Find where the given text appears and provide that cell's center as (x, y) coordinate. 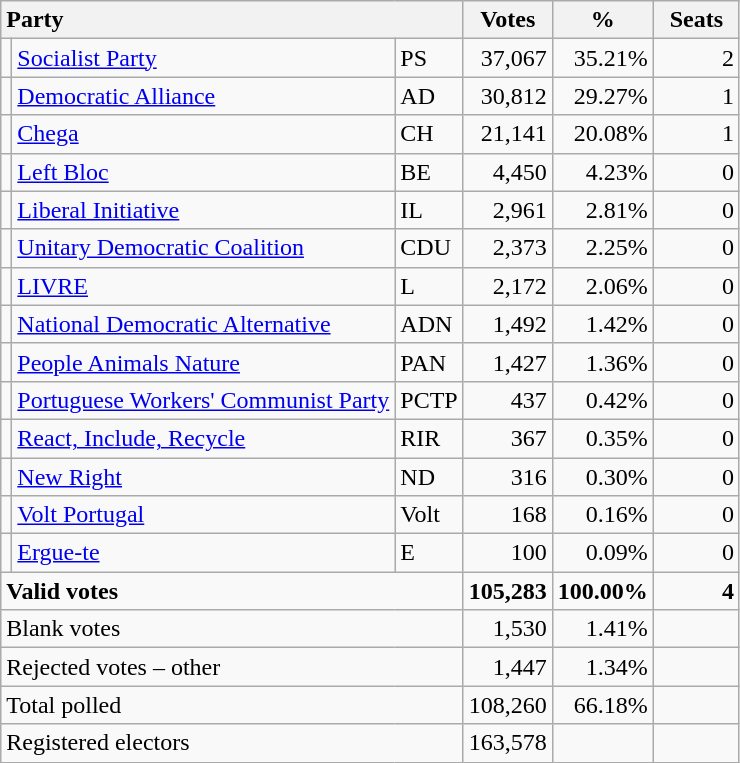
PS (429, 58)
1.34% (602, 667)
1,447 (508, 667)
Unitary Democratic Coalition (204, 248)
35.21% (602, 58)
AD (429, 96)
Party (232, 20)
Total polled (232, 705)
ND (429, 477)
163,578 (508, 743)
21,141 (508, 134)
2.25% (602, 248)
ADN (429, 324)
Democratic Alliance (204, 96)
2,172 (508, 286)
37,067 (508, 58)
2.06% (602, 286)
4.23% (602, 172)
1,530 (508, 629)
React, Include, Recycle (204, 438)
IL (429, 210)
Chega (204, 134)
CH (429, 134)
108,260 (508, 705)
Portuguese Workers' Communist Party (204, 400)
CDU (429, 248)
E (429, 553)
367 (508, 438)
National Democratic Alternative (204, 324)
2,373 (508, 248)
New Right (204, 477)
People Animals Nature (204, 362)
Rejected votes – other (232, 667)
316 (508, 477)
0.42% (602, 400)
20.08% (602, 134)
% (602, 20)
1.36% (602, 362)
Volt (429, 515)
1,427 (508, 362)
29.27% (602, 96)
1,492 (508, 324)
Votes (508, 20)
100 (508, 553)
Volt Portugal (204, 515)
Seats (696, 20)
Liberal Initiative (204, 210)
2.81% (602, 210)
RIR (429, 438)
PCTP (429, 400)
4 (696, 591)
0.09% (602, 553)
437 (508, 400)
Blank votes (232, 629)
Registered electors (232, 743)
2 (696, 58)
Left Bloc (204, 172)
0.16% (602, 515)
PAN (429, 362)
2,961 (508, 210)
105,283 (508, 591)
1.41% (602, 629)
100.00% (602, 591)
168 (508, 515)
0.35% (602, 438)
1.42% (602, 324)
30,812 (508, 96)
66.18% (602, 705)
4,450 (508, 172)
LIVRE (204, 286)
Valid votes (232, 591)
0.30% (602, 477)
Ergue-te (204, 553)
BE (429, 172)
Socialist Party (204, 58)
L (429, 286)
